Output the (X, Y) coordinate of the center of the cell containing the given text.  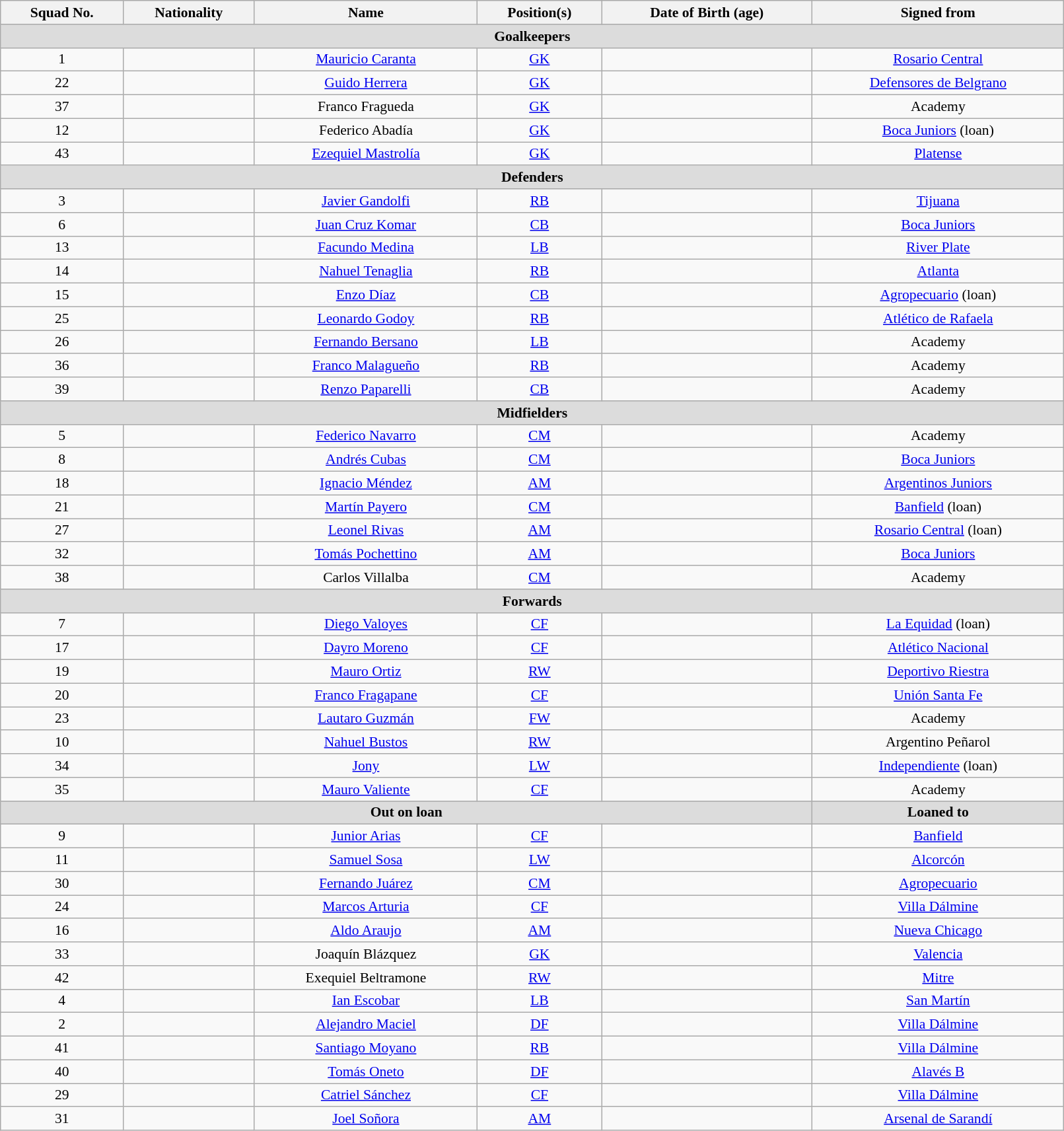
Leonel Rivas (366, 530)
35 (62, 789)
Nahuel Tenaglia (366, 272)
Ezequiel Mastrolía (366, 154)
14 (62, 272)
33 (62, 954)
Squad No. (62, 13)
Federico Navarro (366, 436)
40 (62, 1072)
Tijuana (938, 201)
Franco Malagueño (366, 366)
Joaquín Blázquez (366, 954)
Mitre (938, 978)
Carlos Villalba (366, 577)
Loaned to (938, 813)
2 (62, 1025)
Javier Gandolfi (366, 201)
Boca Juniors (loan) (938, 130)
Independiente (loan) (938, 766)
Aldo Araujo (366, 931)
Agropecuario (loan) (938, 295)
Ian Escobar (366, 1001)
River Plate (938, 248)
Guido Herrera (366, 83)
Platense (938, 154)
5 (62, 436)
7 (62, 624)
4 (62, 1001)
25 (62, 318)
Enzo Díaz (366, 295)
Facundo Medina (366, 248)
Alavés B (938, 1072)
Goalkeepers (532, 36)
23 (62, 719)
Lautaro Guzmán (366, 719)
Federico Abadía (366, 130)
Franco Fragapane (366, 695)
Agropecuario (938, 883)
Banfield (loan) (938, 507)
22 (62, 83)
20 (62, 695)
Leonardo Godoy (366, 318)
39 (62, 389)
34 (62, 766)
Martín Payero (366, 507)
17 (62, 648)
29 (62, 1095)
Andrés Cubas (366, 460)
Out on loan (407, 813)
Samuel Sosa (366, 860)
Signed from (938, 13)
Mauricio Caranta (366, 59)
Renzo Paparelli (366, 389)
43 (62, 154)
24 (62, 907)
Santiago Moyano (366, 1048)
Atlanta (938, 272)
Argentino Peñarol (938, 743)
Tomás Oneto (366, 1072)
Atlético de Rafaela (938, 318)
Defenders (532, 178)
13 (62, 248)
27 (62, 530)
42 (62, 978)
1 (62, 59)
30 (62, 883)
Juan Cruz Komar (366, 225)
Defensores de Belgrano (938, 83)
36 (62, 366)
Fernando Juárez (366, 883)
Banfield (938, 836)
15 (62, 295)
21 (62, 507)
37 (62, 107)
Arsenal de Sarandí (938, 1119)
31 (62, 1119)
Marcos Arturia (366, 907)
Dayro Moreno (366, 648)
Tomás Pochettino (366, 554)
Fernando Bersano (366, 342)
Valencia (938, 954)
38 (62, 577)
Nueva Chicago (938, 931)
10 (62, 743)
Nahuel Bustos (366, 743)
Diego Valoyes (366, 624)
Forwards (532, 601)
Argentinos Juniors (938, 484)
9 (62, 836)
Name (366, 13)
Mauro Valiente (366, 789)
Alejandro Maciel (366, 1025)
San Martín (938, 1001)
6 (62, 225)
Mauro Ortiz (366, 672)
19 (62, 672)
Atlético Nacional (938, 648)
Deportivo Riestra (938, 672)
12 (62, 130)
Date of Birth (age) (707, 13)
Catriel Sánchez (366, 1095)
Rosario Central (938, 59)
Nationality (189, 13)
Exequiel Beltramone (366, 978)
3 (62, 201)
Ignacio Méndez (366, 484)
Joel Soñora (366, 1119)
Midfielders (532, 413)
Unión Santa Fe (938, 695)
Alcorcón (938, 860)
Rosario Central (loan) (938, 530)
16 (62, 931)
18 (62, 484)
8 (62, 460)
Junior Arias (366, 836)
La Equidad (loan) (938, 624)
FW (540, 719)
26 (62, 342)
Position(s) (540, 13)
Franco Fragueda (366, 107)
11 (62, 860)
Jony (366, 766)
32 (62, 554)
41 (62, 1048)
